For the text-containing cell, return its midpoint in (x, y) coordinate format. 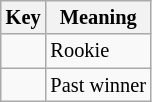
Past winner (98, 85)
Key (24, 17)
Meaning (98, 17)
Rookie (98, 51)
